Pinpoint the cell where the given text exists, returning its (x, y) midpoint coordinate. 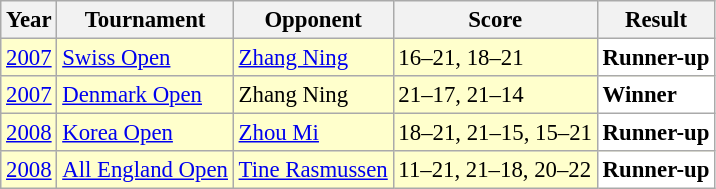
Zhou Mi (313, 133)
Result (656, 20)
Score (495, 20)
Opponent (313, 20)
21–17, 21–14 (495, 95)
16–21, 18–21 (495, 58)
11–21, 21–18, 20–22 (495, 170)
Korea Open (145, 133)
Year (29, 20)
Winner (656, 95)
Tine Rasmussen (313, 170)
All England Open (145, 170)
Tournament (145, 20)
Denmark Open (145, 95)
Swiss Open (145, 58)
18–21, 21–15, 15–21 (495, 133)
